Provide the (x, y) coordinate of the cell's center where the given text is located.  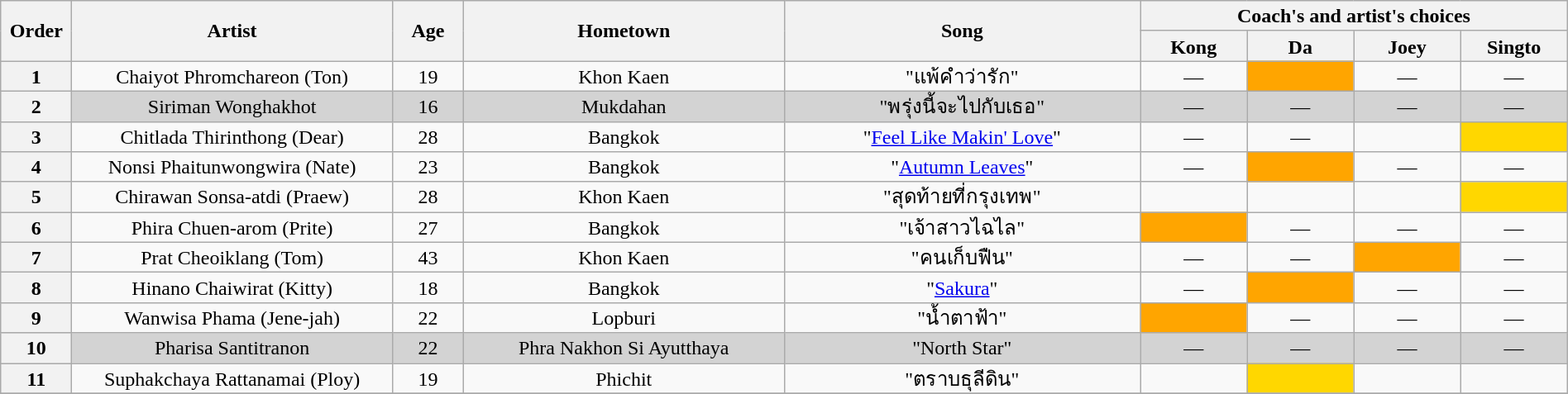
Order (36, 31)
4 (36, 167)
6 (36, 228)
Phichit (624, 378)
Phra Nakhon Si Ayutthaya (624, 349)
2 (36, 106)
Coach's and artist's choices (1355, 17)
Artist (232, 31)
23 (428, 167)
Pharisa Santitranon (232, 349)
Joey (1408, 46)
Song (963, 31)
"พรุ่งนี้จะไปกับเธอ" (963, 106)
7 (36, 258)
"Sakura" (963, 287)
5 (36, 197)
"สุดท้ายที่กรุงเทพ" (963, 197)
"น้ำตาฟ้า" (963, 317)
"คนเก็บฟืน" (963, 258)
9 (36, 317)
Hometown (624, 31)
Age (428, 31)
8 (36, 287)
Nonsi Phaitunwongwira (Nate) (232, 167)
"เจ้าสาวไฉไล" (963, 228)
"แพ้คำว่ารัก" (963, 76)
Chirawan Sonsa-atdi (Praew) (232, 197)
"ตราบธุลีดิน" (963, 378)
Siriman Wonghakhot (232, 106)
11 (36, 378)
16 (428, 106)
Wanwisa Phama (Jene-jah) (232, 317)
Singto (1513, 46)
Da (1300, 46)
3 (36, 137)
Chaiyot Phromchareon (Ton) (232, 76)
1 (36, 76)
"Autumn Leaves" (963, 167)
Prat Cheoiklang (Tom) (232, 258)
43 (428, 258)
Phira Chuen-arom (Prite) (232, 228)
Kong (1194, 46)
Lopburi (624, 317)
Mukdahan (624, 106)
Hinano Chaiwirat (Kitty) (232, 287)
27 (428, 228)
Chitlada Thirinthong (Dear) (232, 137)
10 (36, 349)
"North Star" (963, 349)
Suphakchaya Rattanamai (Ploy) (232, 378)
18 (428, 287)
"Feel Like Makin' Love" (963, 137)
